From the cell containing the given text, extract its center point as (X, Y) coordinate. 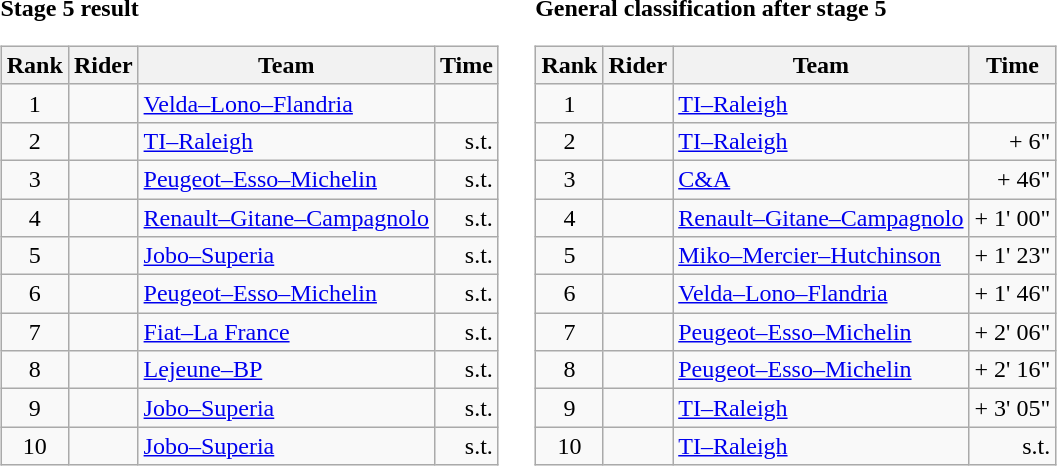
+ 1' 23" (1012, 256)
C&A (821, 179)
Fiat–La France (286, 332)
+ 6" (1012, 141)
+ 46" (1012, 179)
Lejeune–BP (286, 370)
+ 2' 16" (1012, 370)
Miko–Mercier–Hutchinson (821, 256)
+ 3' 05" (1012, 408)
+ 2' 06" (1012, 332)
+ 1' 46" (1012, 294)
+ 1' 00" (1012, 217)
